Search for the cell housing the specified text and yield its (X, Y) center coordinate. 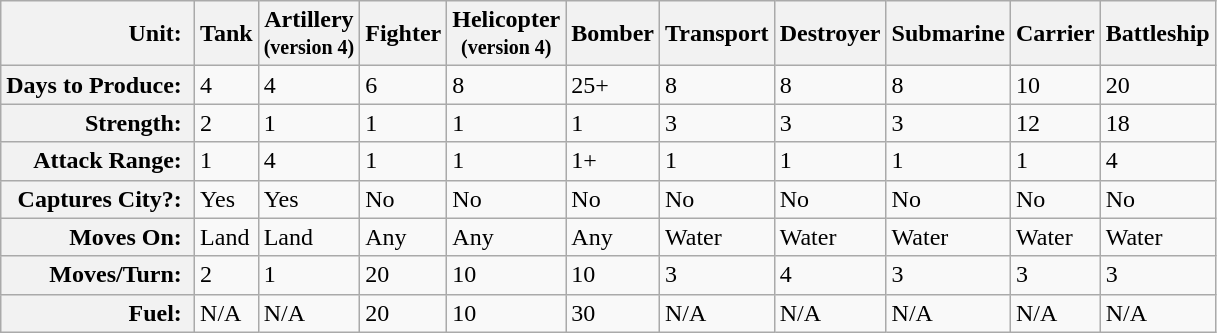
6 (404, 85)
Artillery(version 4) (309, 34)
18 (1158, 123)
Destroyer (830, 34)
Strength: (98, 123)
Transport (718, 34)
25+ (613, 85)
30 (613, 313)
Submarine (948, 34)
Fuel: (98, 313)
Helicopter(version 4) (506, 34)
Days to Produce: (98, 85)
Attack Range: (98, 161)
Tank (227, 34)
Bomber (613, 34)
Moves/Turn: (98, 275)
Captures City?: (98, 199)
Fighter (404, 34)
Battleship (1158, 34)
Moves On: (98, 237)
1+ (613, 161)
Unit: (98, 34)
12 (1055, 123)
Carrier (1055, 34)
